From the cell containing the given text, extract its center point as [X, Y] coordinate. 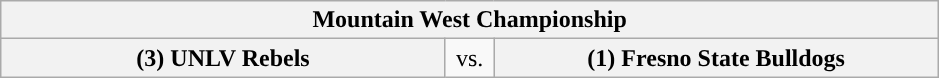
(3) UNLV Rebels [224, 58]
(1) Fresno State Bulldogs [716, 58]
Mountain West Championship [470, 20]
vs. [470, 58]
